From the cell containing the given text, extract its center point as [X, Y] coordinate. 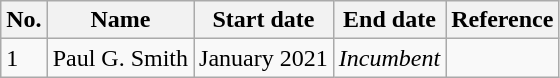
Name [120, 20]
Start date [264, 20]
No. [24, 20]
Incumbent [389, 58]
Reference [502, 20]
End date [389, 20]
Paul G. Smith [120, 58]
January 2021 [264, 58]
1 [24, 58]
